Output the [X, Y] coordinate of the center of the cell containing the given text.  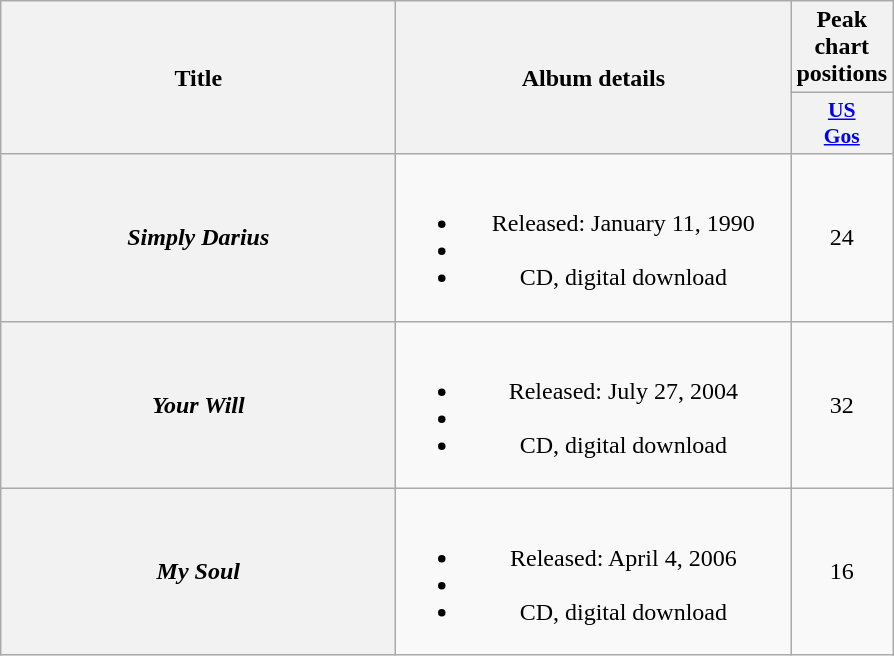
Released: April 4, 2006CD, digital download [594, 572]
Released: January 11, 1990CD, digital download [594, 238]
32 [842, 404]
USGos [842, 124]
Album details [594, 78]
16 [842, 572]
Peak chart positions [842, 47]
24 [842, 238]
Simply Darius [198, 238]
Your Will [198, 404]
My Soul [198, 572]
Released: July 27, 2004CD, digital download [594, 404]
Title [198, 78]
